Return the (x, y) coordinate for the center point of the cell that contains the specified text.  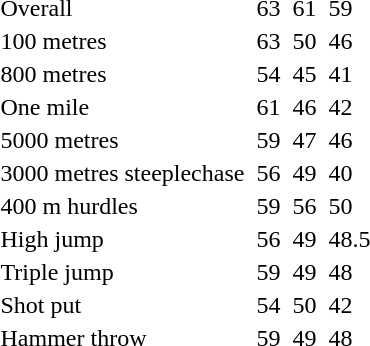
45 (304, 74)
61 (268, 107)
47 (304, 140)
46 (304, 107)
63 (268, 41)
